Detect which cell encompasses the target text, then output its [X, Y] center coordinate. 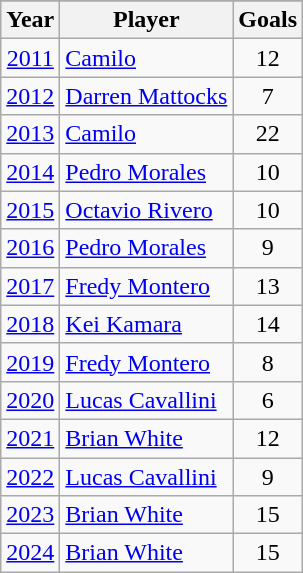
2021 [30, 438]
2023 [30, 515]
22 [268, 134]
2011 [30, 58]
2024 [30, 553]
14 [268, 324]
Year [30, 20]
Kei Kamara [146, 324]
2015 [30, 210]
Goals [268, 20]
2020 [30, 400]
8 [268, 362]
13 [268, 286]
2012 [30, 96]
Player [146, 20]
2016 [30, 248]
2022 [30, 477]
Darren Mattocks [146, 96]
2018 [30, 324]
2017 [30, 286]
2013 [30, 134]
2014 [30, 172]
7 [268, 96]
2019 [30, 362]
Octavio Rivero [146, 210]
6 [268, 400]
